Detect which cell encompasses the target text, then output its [x, y] center coordinate. 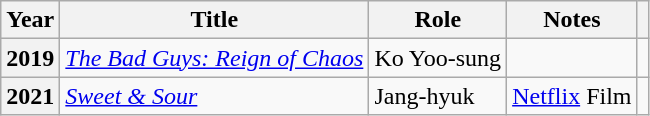
Role [438, 20]
2021 [30, 96]
Title [214, 20]
The Bad Guys: Reign of Chaos [214, 58]
Ko Yoo-sung [438, 58]
Notes [572, 20]
Year [30, 20]
Jang-hyuk [438, 96]
2019 [30, 58]
Sweet & Sour [214, 96]
Netflix Film [572, 96]
